Return [X, Y] of the center of cell containing provided text 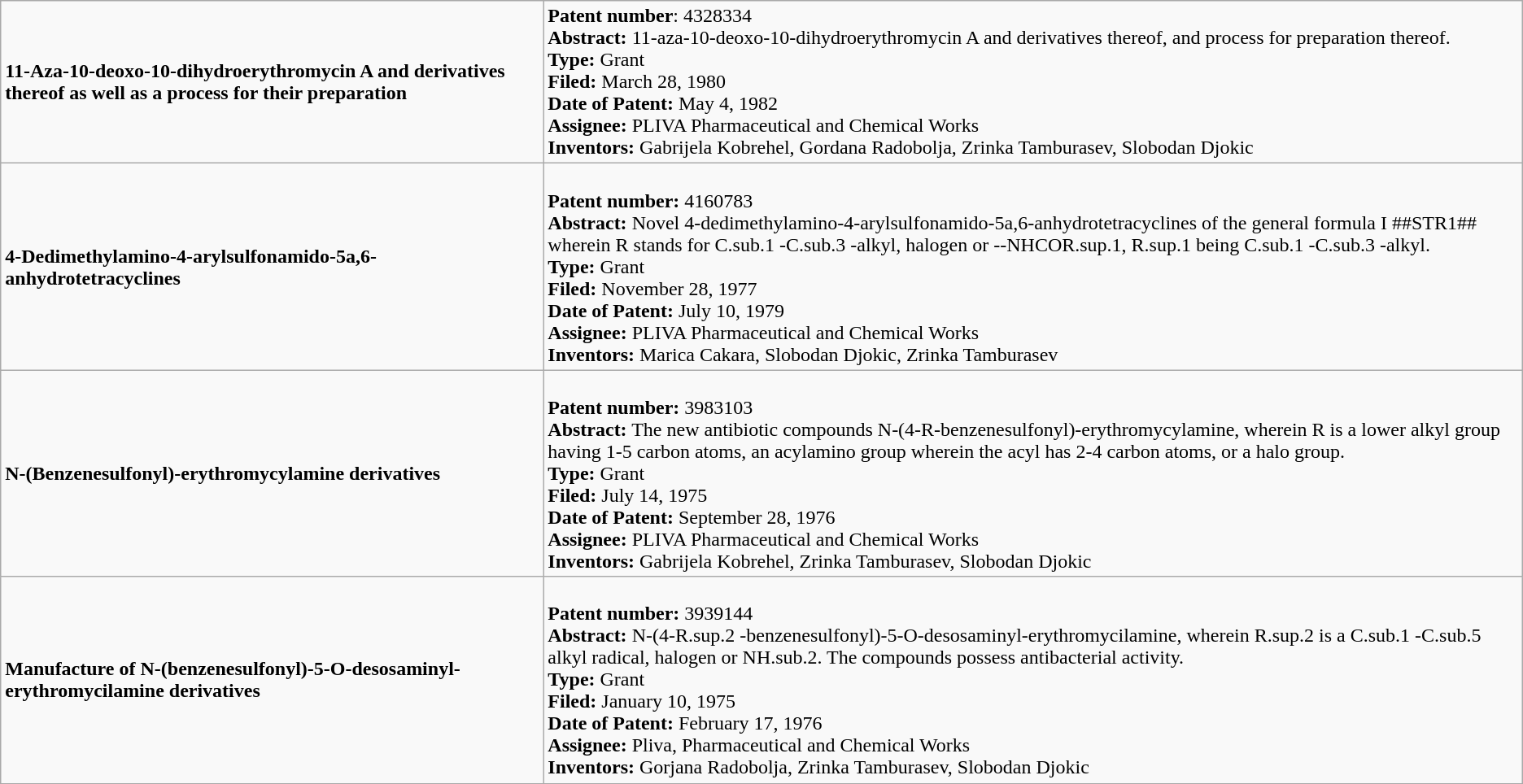
11-Aza-10-deoxo-10-dihydroerythromycin A and derivatives thereof as well as a process for their preparation [272, 82]
Manufacture of N-(benzenesulfonyl)-5-O-desosaminyl-erythromycilamine derivatives [272, 680]
N-(Benzenesulfonyl)-erythromycylamine derivatives [272, 473]
4-Dedimethylamino-4-arylsulfonamido-5a,6-anhydrotetracyclines [272, 267]
